Identify which cell holds the provided text, then report its (X, Y) central coordinate. 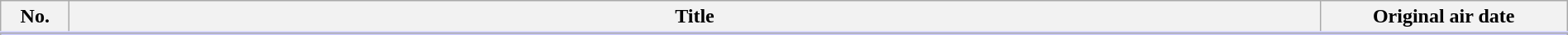
Original air date (1444, 17)
No. (35, 17)
Title (695, 17)
